Pinpoint the cell where the given text exists, returning its (X, Y) midpoint coordinate. 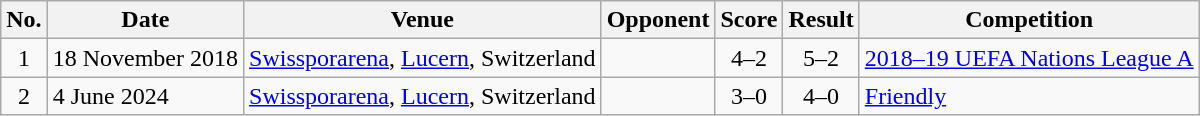
4–0 (821, 96)
Competition (1029, 20)
4 June 2024 (145, 96)
1 (24, 58)
No. (24, 20)
2018–19 UEFA Nations League A (1029, 58)
Friendly (1029, 96)
Date (145, 20)
2 (24, 96)
5–2 (821, 58)
Venue (423, 20)
Opponent (658, 20)
3–0 (749, 96)
18 November 2018 (145, 58)
4–2 (749, 58)
Result (821, 20)
Score (749, 20)
